Capture the cell that displays the provided text and extract its (x, y) central coordinate. 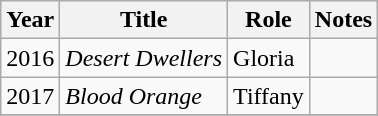
Tiffany (269, 96)
2017 (30, 96)
Gloria (269, 58)
Desert Dwellers (144, 58)
2016 (30, 58)
Blood Orange (144, 96)
Title (144, 20)
Notes (343, 20)
Role (269, 20)
Year (30, 20)
